Capture the cell that displays the provided text and extract its (X, Y) central coordinate. 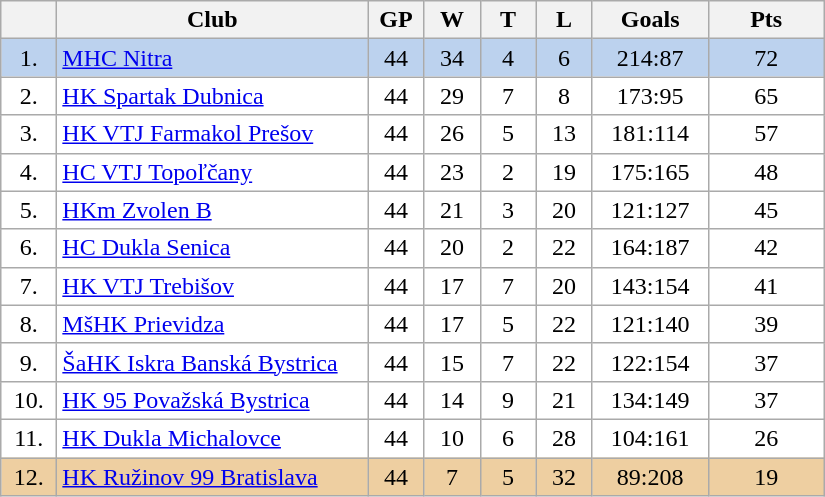
MšHK Prievidza (212, 324)
T (508, 20)
2. (29, 96)
Pts (766, 20)
HK Dukla Michalovce (212, 438)
W (452, 20)
143:154 (650, 286)
8 (564, 96)
HK Spartak Dubnica (212, 96)
13 (564, 134)
7. (29, 286)
72 (766, 58)
28 (564, 438)
57 (766, 134)
3 (508, 210)
104:161 (650, 438)
181:114 (650, 134)
1. (29, 58)
HC VTJ Topoľčany (212, 172)
45 (766, 210)
5. (29, 210)
134:149 (650, 400)
8. (29, 324)
41 (766, 286)
4. (29, 172)
89:208 (650, 477)
3. (29, 134)
HK VTJ Trebišov (212, 286)
HC Dukla Senica (212, 248)
GP (396, 20)
23 (452, 172)
173:95 (650, 96)
42 (766, 248)
214:87 (650, 58)
10. (29, 400)
11. (29, 438)
164:187 (650, 248)
32 (564, 477)
Goals (650, 20)
15 (452, 362)
34 (452, 58)
121:127 (650, 210)
9 (508, 400)
175:165 (650, 172)
10 (452, 438)
Club (212, 20)
HK VTJ Farmakol Prešov (212, 134)
HK 95 Považská Bystrica (212, 400)
6. (29, 248)
121:140 (650, 324)
14 (452, 400)
4 (508, 58)
39 (766, 324)
HK Ružinov 99 Bratislava (212, 477)
122:154 (650, 362)
65 (766, 96)
MHC Nitra (212, 58)
ŠaHK Iskra Banská Bystrica (212, 362)
HKm Zvolen B (212, 210)
12. (29, 477)
48 (766, 172)
L (564, 20)
9. (29, 362)
29 (452, 96)
